Pinpoint the cell where the given text exists, returning its [X, Y] midpoint coordinate. 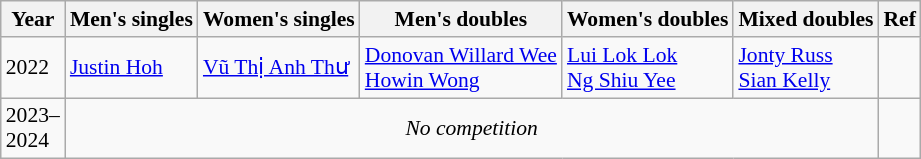
2022 [33, 68]
Lui Lok Lok Ng Shiu Yee [648, 68]
Vũ Thị Anh Thư [279, 68]
Justin Hoh [132, 68]
Year [33, 19]
Mixed doubles [806, 19]
2023–2024 [33, 128]
Men's singles [132, 19]
Donovan Willard Wee Howin Wong [461, 68]
Men's doubles [461, 19]
Jonty Russ Sian Kelly [806, 68]
Ref [899, 19]
Women's singles [279, 19]
Women's doubles [648, 19]
No competition [472, 128]
